Pinpoint the cell where the given text exists, returning its [x, y] midpoint coordinate. 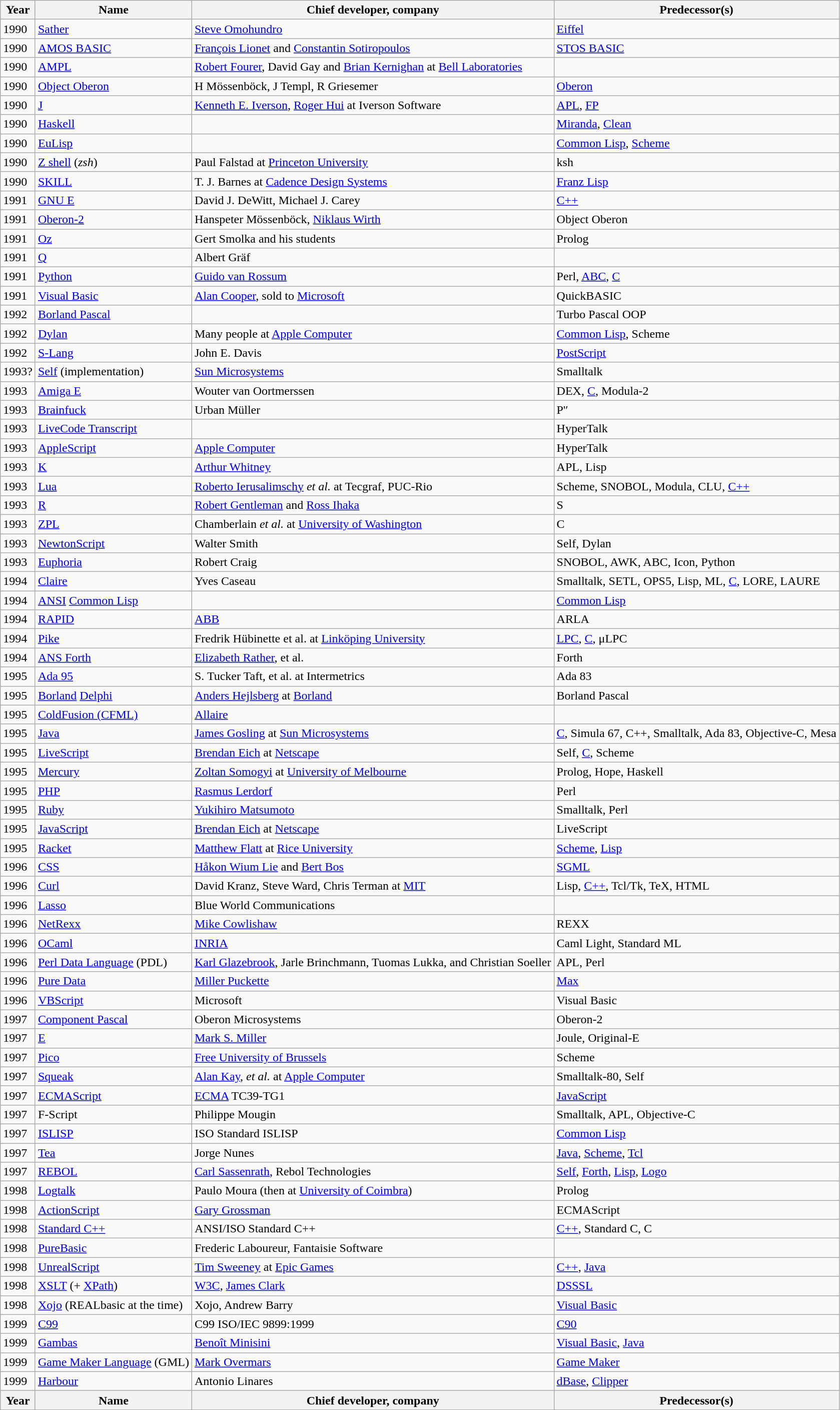
PureBasic [113, 1248]
Urban Müller [373, 410]
Amiga E [113, 391]
Logtalk [113, 1191]
AMPL [113, 67]
Roberto Ierusalimschy et al. at Tecgraf, PUC-Rio [373, 486]
OCaml [113, 943]
PHP [113, 791]
Claire [113, 581]
Haskell [113, 124]
Håkon Wium Lie and Bert Bos [373, 867]
Java, Scheme, Tcl [696, 1152]
UnrealScript [113, 1267]
Scheme, Lisp [696, 848]
S. Tucker Taft, et al. at Intermetrics [373, 676]
Steve Omohundro [373, 29]
F-Script [113, 1114]
Gambas [113, 1343]
Visual Basic, Java [696, 1343]
ANSI Common Lisp [113, 600]
Java [113, 734]
David Kranz, Steve Ward, Chris Terman at MIT [373, 886]
James Gosling at Sun Microsystems [373, 734]
Rasmus Lerdorf [373, 791]
Robert Craig [373, 562]
ANS Forth [113, 657]
SNOBOL, AWK, ABC, Icon, Python [696, 562]
Elizabeth Rather, et al. [373, 657]
C++, Java [696, 1267]
QuickBASIC [696, 296]
ksh [696, 162]
P'′ [696, 410]
Standard C++ [113, 1229]
ECMA TC39-TG1 [373, 1095]
Pico [113, 1057]
John E. Davis [373, 353]
Pike [113, 638]
Sun Microsystems [373, 372]
REXX [696, 924]
AppleScript [113, 448]
ARLA [696, 619]
Smalltalk, APL, Objective-C [696, 1114]
Ruby [113, 810]
APL, FP [696, 105]
Paulo Moura (then at University of Coimbra) [373, 1191]
Smalltalk-80, Self [696, 1076]
Lasso [113, 905]
Alan Kay, et al. at Apple Computer [373, 1076]
Miranda, Clean [696, 124]
Mark S. Miller [373, 1038]
Blue World Communications [373, 905]
K [113, 467]
STOS BASIC [696, 48]
Squeak [113, 1076]
Max [696, 981]
Scheme, SNOBOL, Modula, CLU, C++ [696, 486]
Self, C, Scheme [696, 753]
C99 ISO/IEC 9899:1999 [373, 1324]
T. J. Barnes at Cadence Design Systems [373, 181]
Smalltalk [696, 372]
Brainfuck [113, 410]
Hanspeter Mössenböck, Niklaus Wirth [373, 219]
dBase, Clipper [696, 1381]
Many people at Apple Computer [373, 334]
CSS [113, 867]
Anders Hejlsberg at Borland [373, 695]
Paul Falstad at Princeton University [373, 162]
APL, Perl [696, 962]
C99 [113, 1324]
Xojo, Andrew Barry [373, 1305]
Perl [696, 791]
Karl Glazebrook, Jarle Brinchmann, Tuomas Lukka, and Christian Soeller [373, 962]
Python [113, 277]
Pure Data [113, 981]
INRIA [373, 943]
Mike Cowlishaw [373, 924]
H Mössenböck, J Templ, R Griesemer [373, 86]
Robert Gentleman and Ross Ihaka [373, 505]
Euphoria [113, 562]
Gary Grossman [373, 1210]
Oberon [696, 86]
ANSI/ISO Standard C++ [373, 1229]
NewtonScript [113, 543]
DEX, C, Modula-2 [696, 391]
Apple Computer [373, 448]
Frederic Laboureur, Fantaisie Software [373, 1248]
DSSSL [696, 1286]
Antonio Linares [373, 1381]
Fredrik Hübinette et al. at Linköping University [373, 638]
Robert Fourer, David Gay and Brian Kernighan at Bell Laboratories [373, 67]
Smalltalk, Perl [696, 810]
Self (implementation) [113, 372]
Forth [696, 657]
Smalltalk, SETL, OPS5, Lisp, ML, C, LORE, LAURE [696, 581]
Game Maker Language (GML) [113, 1362]
SKILL [113, 181]
Gert Smolka and his students [373, 239]
APL, Lisp [696, 467]
Component Pascal [113, 1019]
Perl Data Language (PDL) [113, 962]
Oz [113, 239]
C90 [696, 1324]
J [113, 105]
S [696, 505]
Harbour [113, 1381]
ActionScript [113, 1210]
ABB [373, 619]
Arthur Whitney [373, 467]
Microsoft [373, 1000]
Walter Smith [373, 543]
Chamberlain et al. at University of Washington [373, 524]
Ada 83 [696, 676]
Free University of Brussels [373, 1057]
Oberon Microsystems [373, 1019]
ISLISP [113, 1133]
Racket [113, 848]
Alan Cooper, sold to Microsoft [373, 296]
LiveCode Transcript [113, 429]
RAPID [113, 619]
Zoltan Somogyi at University of Melbourne [373, 772]
Caml Light, Standard ML [696, 943]
C++ [696, 200]
REBOL [113, 1172]
Lua [113, 486]
1993? [18, 372]
Game Maker [696, 1362]
EuLisp [113, 143]
David J. DeWitt, Michael J. Carey [373, 200]
Perl, ABC, C [696, 277]
C++, Standard C, C [696, 1229]
SGML [696, 867]
Philippe Mougin [373, 1114]
Benoît Minisini [373, 1343]
Scheme [696, 1057]
ZPL [113, 524]
AMOS BASIC [113, 48]
Lisp, C++, Tcl/Tk, TeX, HTML [696, 886]
PostScript [696, 353]
Prolog, Hope, Haskell [696, 772]
Q [113, 258]
Self, Dylan [696, 543]
Matthew Flatt at Rice University [373, 848]
Turbo Pascal OOP [696, 315]
C, Simula 67, C++, Smalltalk, Ada 83, Objective-C, Mesa [696, 734]
Yves Caseau [373, 581]
Yukihiro Matsumoto [373, 810]
Xojo (REALbasic at the time) [113, 1305]
Curl [113, 886]
Jorge Nunes [373, 1152]
W3C, James Clark [373, 1286]
Allaire [373, 715]
LPC, C, μLPC [696, 638]
GNU E [113, 200]
Ada 95 [113, 676]
E [113, 1038]
XSLT (+ XPath) [113, 1286]
Sather [113, 29]
Guido van Rossum [373, 277]
Self, Forth, Lisp, Logo [696, 1172]
Mark Overmars [373, 1362]
Albert Gräf [373, 258]
Eiffel [696, 29]
ISO Standard ISLISP [373, 1133]
Z shell (zsh) [113, 162]
Dylan [113, 334]
Franz Lisp [696, 181]
ColdFusion (CFML) [113, 715]
C [696, 524]
Wouter van Oortmerssen [373, 391]
Tea [113, 1152]
R [113, 505]
Carl Sassenrath, Rebol Technologies [373, 1172]
NetRexx [113, 924]
Tim Sweeney at Epic Games [373, 1267]
François Lionet and Constantin Sotiropoulos [373, 48]
Joule, Original-E [696, 1038]
Borland Delphi [113, 695]
Kenneth E. Iverson, Roger Hui at Iverson Software [373, 105]
Mercury [113, 772]
VBScript [113, 1000]
Miller Puckette [373, 981]
S-Lang [113, 353]
